Return (x, y) of the center of cell containing provided text 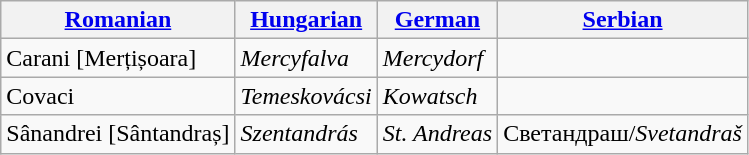
German (437, 20)
Hungarian (306, 20)
Mercyfalva (306, 58)
Kowatsch (437, 96)
Szentandrás (306, 134)
Sânandrei [Sântandraș] (118, 134)
Serbian (623, 20)
Temeskovácsi (306, 96)
Светандраш/Svetandraš (623, 134)
Mercydorf (437, 58)
Carani [Merțișoara] (118, 58)
Covaci (118, 96)
St. Andreas (437, 134)
Romanian (118, 20)
